Return the (X, Y) coordinate for the center point of the cell that contains the specified text.  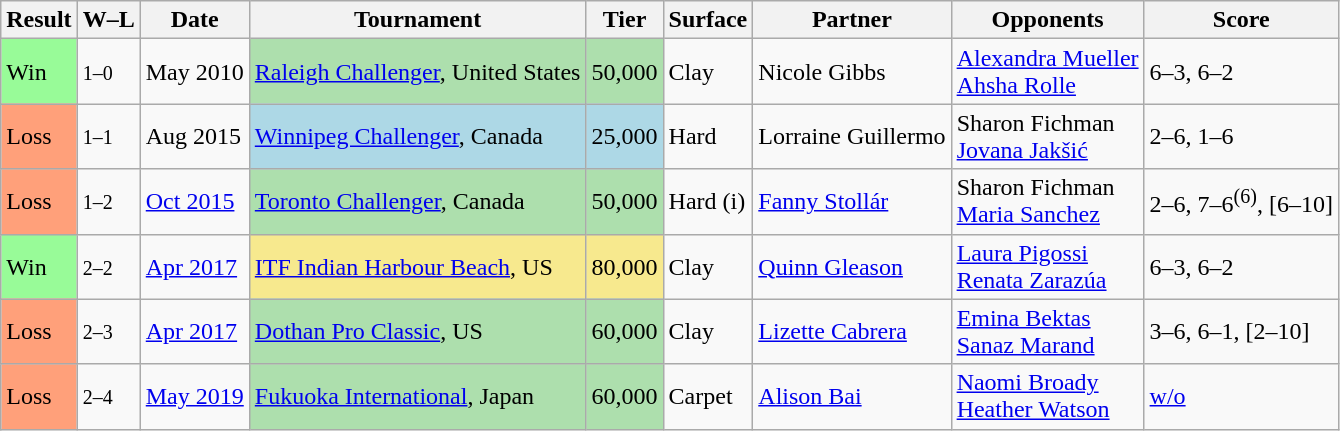
Oct 2015 (194, 202)
Hard (i) (708, 202)
Alison Bai (852, 396)
1–1 (108, 136)
May 2010 (194, 72)
Nicole Gibbs (852, 72)
Hard (708, 136)
Result (39, 20)
2–4 (108, 396)
Emina Bektas Sanaz Marand (1048, 332)
1–0 (108, 72)
Raleigh Challenger, United States (418, 72)
Winnipeg Challenger, Canada (418, 136)
Naomi Broady Heather Watson (1048, 396)
2–3 (108, 332)
2–6, 1–6 (1241, 136)
Lizette Cabrera (852, 332)
ITF Indian Harbour Beach, US (418, 266)
Partner (852, 20)
1–2 (108, 202)
Opponents (1048, 20)
2–2 (108, 266)
Surface (708, 20)
Dothan Pro Classic, US (418, 332)
Fanny Stollár (852, 202)
Score (1241, 20)
Tier (624, 20)
w/o (1241, 396)
Sharon Fichman Jovana Jakšić (1048, 136)
Fukuoka International, Japan (418, 396)
Quinn Gleason (852, 266)
Tournament (418, 20)
Aug 2015 (194, 136)
W–L (108, 20)
Laura Pigossi Renata Zarazúa (1048, 266)
25,000 (624, 136)
Toronto Challenger, Canada (418, 202)
May 2019 (194, 396)
Date (194, 20)
Sharon Fichman Maria Sanchez (1048, 202)
80,000 (624, 266)
Alexandra Mueller Ahsha Rolle (1048, 72)
Lorraine Guillermo (852, 136)
3–6, 6–1, [2–10] (1241, 332)
Carpet (708, 396)
2–6, 7–6(6), [6–10] (1241, 202)
